For the text-containing cell, return its midpoint in (X, Y) coordinate format. 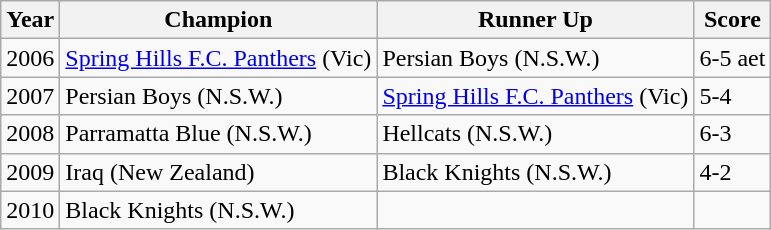
2009 (30, 172)
Year (30, 20)
2007 (30, 96)
Score (732, 20)
Hellcats (N.S.W.) (536, 134)
Champion (218, 20)
2008 (30, 134)
Iraq (New Zealand) (218, 172)
Runner Up (536, 20)
4-2 (732, 172)
Parramatta Blue (N.S.W.) (218, 134)
5-4 (732, 96)
2010 (30, 210)
2006 (30, 58)
6-5 aet (732, 58)
6-3 (732, 134)
